Locate the cell with the specified text and output its (X, Y) center coordinate. 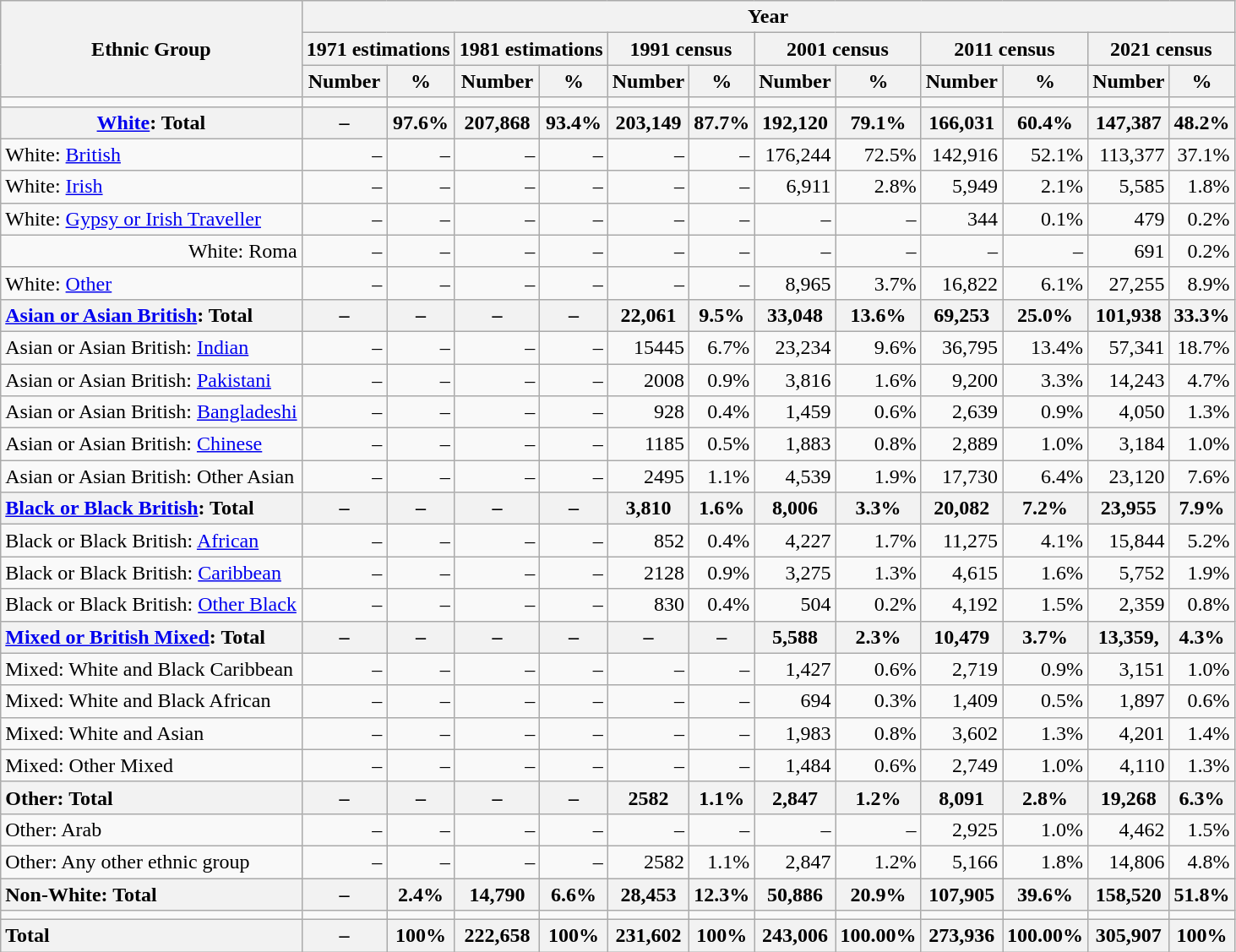
13,359, (1129, 637)
Black or Black British: Other Black (151, 605)
1991 census (681, 49)
Black or Black British: Caribbean (151, 573)
0.1% (1046, 219)
25.0% (1046, 315)
4,615 (961, 573)
5,166 (961, 862)
33,048 (795, 315)
7.2% (1046, 509)
305,907 (1129, 936)
4,201 (1129, 733)
2021 census (1161, 49)
113,377 (1129, 155)
273,936 (961, 936)
2,749 (961, 765)
13.6% (879, 315)
Mixed: White and Black Caribbean (151, 669)
Black or Black British: African (151, 541)
166,031 (961, 122)
17,730 (961, 476)
23,120 (1129, 476)
Asian or Asian British: Bangladeshi (151, 412)
12.3% (721, 895)
14,243 (1129, 379)
Asian or Asian British: Chinese (151, 444)
6,911 (795, 187)
6.4% (1046, 476)
2.1% (1046, 187)
Asian or Asian British: Other Asian (151, 476)
1,484 (795, 765)
203,149 (648, 122)
9.5% (721, 315)
2,359 (1129, 605)
White: Gypsy or Irish Traveller (151, 219)
19,268 (1129, 797)
15,844 (1129, 541)
6.3% (1201, 797)
27,255 (1129, 283)
6.1% (1046, 283)
33.3% (1201, 315)
6.7% (721, 347)
Total (151, 936)
18.7% (1201, 347)
2495 (648, 476)
694 (795, 701)
79.1% (879, 122)
3,810 (648, 509)
243,006 (795, 936)
147,387 (1129, 122)
1.7% (879, 541)
Non-White: Total (151, 895)
2.4% (421, 895)
Mixed or British Mixed: Total (151, 637)
3,151 (1129, 669)
52.1% (1046, 155)
4,227 (795, 541)
20,082 (961, 509)
60.4% (1046, 122)
4.8% (1201, 862)
4,192 (961, 605)
72.5% (879, 155)
69,253 (961, 315)
23,234 (795, 347)
8.9% (1201, 283)
2011 census (1004, 49)
39.6% (1046, 895)
Ethnic Group (151, 49)
14,790 (497, 895)
5,585 (1129, 187)
15445 (648, 347)
23,955 (1129, 509)
Mixed: White and Black African (151, 701)
8,006 (795, 509)
87.7% (721, 122)
8,965 (795, 283)
Asian or Asian British: Indian (151, 347)
3,602 (961, 733)
830 (648, 605)
2,719 (961, 669)
Year (768, 17)
36,795 (961, 347)
Other: Arab (151, 830)
4.3% (1201, 637)
0.3% (879, 701)
Asian or Asian British: Pakistani (151, 379)
8,091 (961, 797)
2008 (648, 379)
Asian or Asian British: Total (151, 315)
1,883 (795, 444)
107,905 (961, 895)
3,816 (795, 379)
93.4% (574, 122)
10,479 (961, 637)
207,868 (497, 122)
6.6% (574, 895)
1,409 (961, 701)
928 (648, 412)
4,110 (1129, 765)
97.6% (421, 122)
5.2% (1201, 541)
1,427 (795, 669)
14,806 (1129, 862)
192,120 (795, 122)
1,897 (1129, 701)
Mixed: Other Mixed (151, 765)
White: Total (151, 122)
1,459 (795, 412)
176,244 (795, 155)
2,925 (961, 830)
57,341 (1129, 347)
4,539 (795, 476)
2001 census (838, 49)
1981 estimations (531, 49)
Other: Any other ethnic group (151, 862)
142,916 (961, 155)
White: Other (151, 283)
504 (795, 605)
4,462 (1129, 830)
22,061 (648, 315)
White: Irish (151, 187)
691 (1129, 251)
479 (1129, 219)
50,886 (795, 895)
2,889 (961, 444)
Mixed: White and Asian (151, 733)
28,453 (648, 895)
1185 (648, 444)
9,200 (961, 379)
4.1% (1046, 541)
4.7% (1201, 379)
7.6% (1201, 476)
101,938 (1129, 315)
4,050 (1129, 412)
37.1% (1201, 155)
16,822 (961, 283)
2128 (648, 573)
9.6% (879, 347)
1971 estimations (378, 49)
5,752 (1129, 573)
222,658 (497, 936)
3,184 (1129, 444)
20.9% (879, 895)
5,588 (795, 637)
1,983 (795, 733)
158,520 (1129, 895)
Other: Total (151, 797)
344 (961, 219)
Black or Black British: Total (151, 509)
231,602 (648, 936)
51.8% (1201, 895)
11,275 (961, 541)
48.2% (1201, 122)
2.3% (879, 637)
White: British (151, 155)
13.4% (1046, 347)
5,949 (961, 187)
852 (648, 541)
2,639 (961, 412)
White: Roma (151, 251)
3,275 (795, 573)
1.4% (1201, 733)
7.9% (1201, 509)
